Search for the cell housing the specified text and yield its [X, Y] center coordinate. 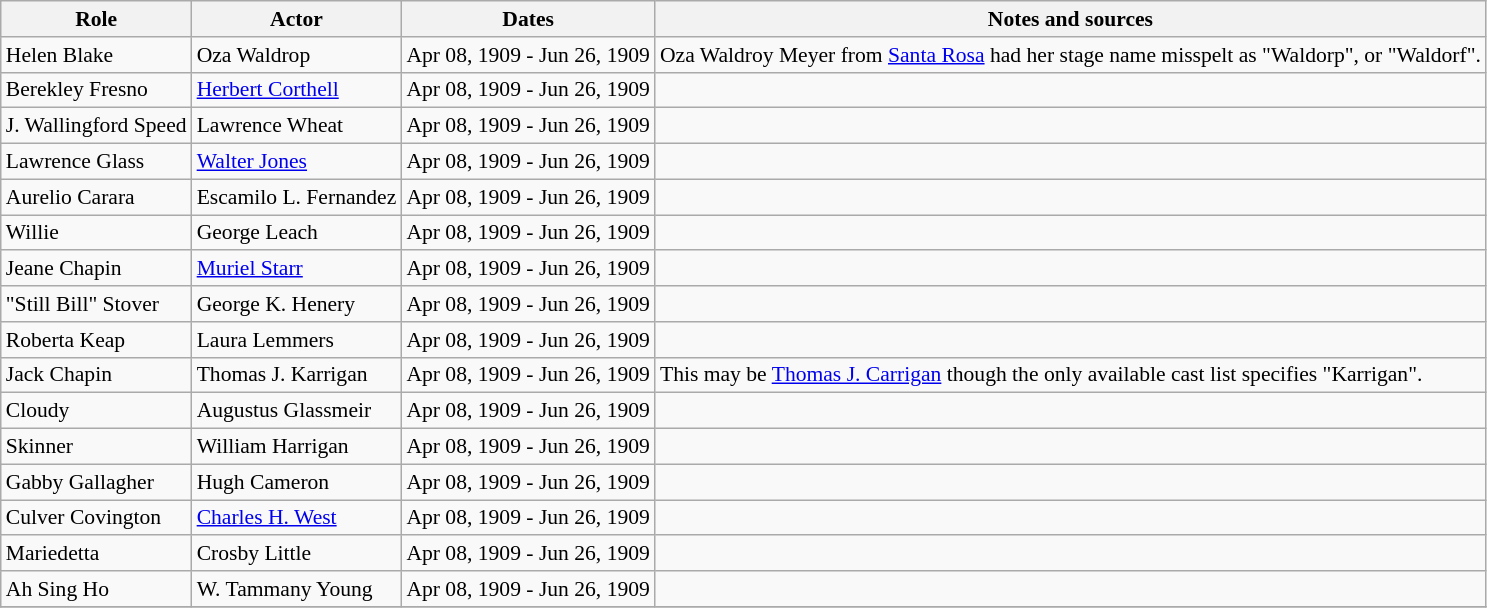
George Leach [297, 233]
George K. Henery [297, 304]
Jack Chapin [96, 375]
Charles H. West [297, 518]
Actor [297, 19]
Herbert Corthell [297, 90]
Muriel Starr [297, 269]
"Still Bill" Stover [96, 304]
Role [96, 19]
Mariedetta [96, 554]
Laura Lemmers [297, 340]
Augustus Glassmeir [297, 411]
Escamilo L. Fernandez [297, 197]
Culver Covington [96, 518]
Hugh Cameron [297, 482]
Dates [528, 19]
Willie [96, 233]
Thomas J. Karrigan [297, 375]
Skinner [96, 447]
J. Wallingford Speed [96, 126]
Helen Blake [96, 55]
William Harrigan [297, 447]
Berekley Fresno [96, 90]
This may be Thomas J. Carrigan though the only available cast list specifies "Karrigan". [1070, 375]
Roberta Keap [96, 340]
Oza Waldrop [297, 55]
Oza Waldroy Meyer from Santa Rosa had her stage name misspelt as "Waldorp", or "Waldorf". [1070, 55]
Cloudy [96, 411]
Ah Sing Ho [96, 589]
Gabby Gallagher [96, 482]
Lawrence Wheat [297, 126]
Walter Jones [297, 162]
Notes and sources [1070, 19]
Lawrence Glass [96, 162]
Jeane Chapin [96, 269]
W. Tammany Young [297, 589]
Crosby Little [297, 554]
Aurelio Carara [96, 197]
